From the cell containing the given text, extract its center point as [x, y] coordinate. 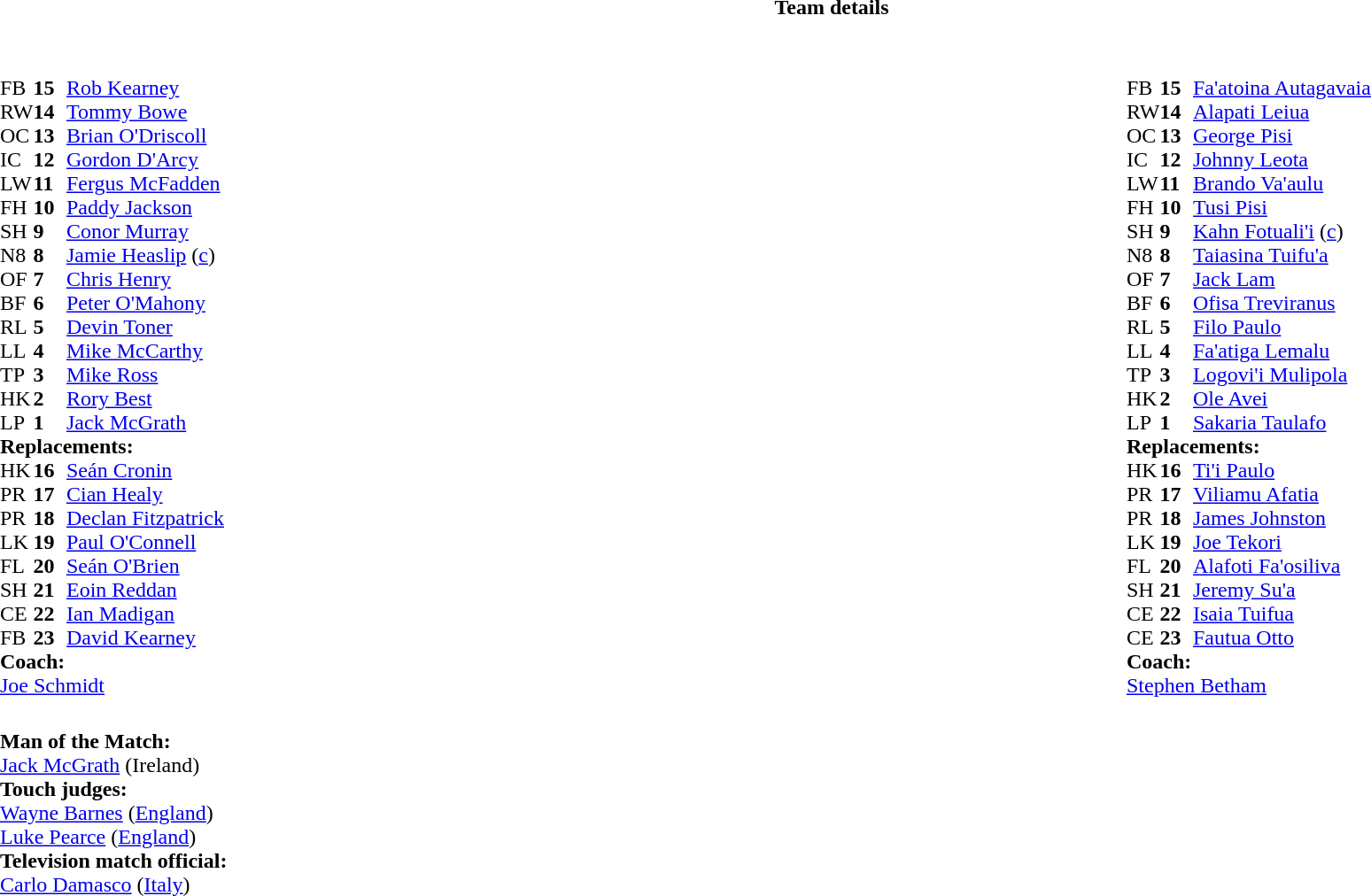
James Johnston [1282, 519]
Rory Best [145, 398]
Tusi Pisi [1282, 207]
Seán Cronin [145, 471]
Fa'atoina Autagavaia [1282, 89]
Viliamu Afatia [1282, 494]
Ole Avei [1282, 398]
Peter O'Mahony [145, 303]
Ti'i Paulo [1282, 471]
Mike McCarthy [145, 351]
Fergus McFadden [145, 184]
Isaia Tuifua [1282, 614]
Paddy Jackson [145, 207]
Mike Ross [145, 375]
Alapati Leiua [1282, 112]
Fa'atiga Lemalu [1282, 351]
Seán O'Brien [145, 567]
Gordon D'Arcy [145, 159]
Jamie Heaslip (c) [145, 255]
Taiasina Tuifu'a [1282, 255]
Cian Healy [145, 494]
Johnny Leota [1282, 159]
Ofisa Treviranus [1282, 303]
Jack Lam [1282, 280]
Brando Va'aulu [1282, 184]
Paul O'Connell [145, 542]
Devin Toner [145, 328]
Tommy Bowe [145, 112]
Logovi'i Mulipola [1282, 375]
Fautua Otto [1282, 637]
David Kearney [145, 637]
Sakaria Taulafo [1282, 423]
Kahn Fotuali'i (c) [1282, 232]
Alafoti Fa'osiliva [1282, 567]
Declan Fitzpatrick [145, 519]
Joe Schmidt [112, 685]
Chris Henry [145, 280]
Filo Paulo [1282, 328]
Brian O'Driscoll [145, 136]
George Pisi [1282, 136]
Joe Tekori [1282, 542]
Rob Kearney [145, 89]
Jeremy Su'a [1282, 590]
Jack McGrath [145, 423]
Stephen Betham [1249, 685]
Conor Murray [145, 232]
Ian Madigan [145, 614]
Eoin Reddan [145, 590]
